Find where the given text appears and provide that cell's center as [X, Y] coordinate. 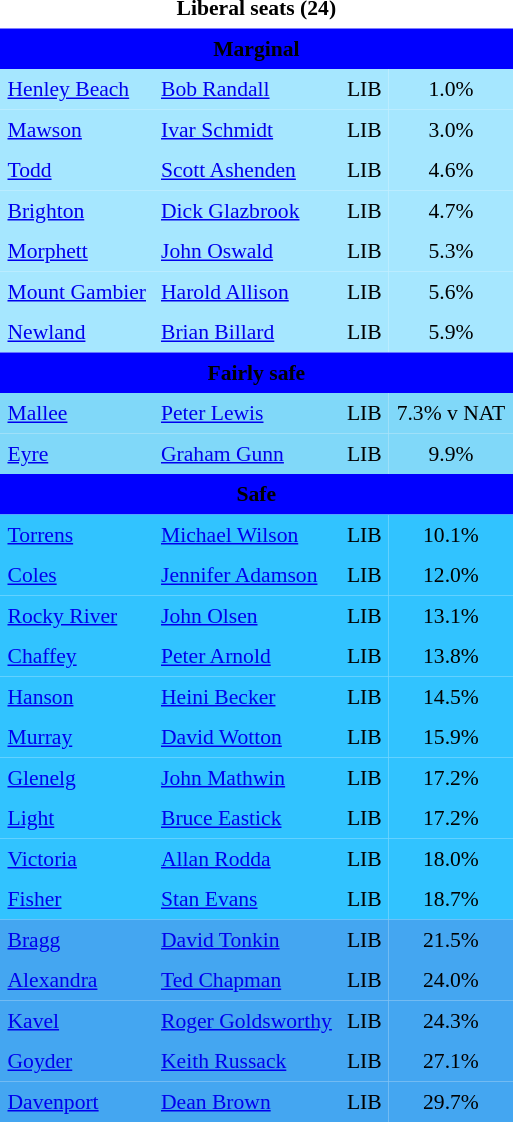
15.9% [451, 737]
Allan Rodda [246, 858]
Alexandra [76, 980]
Mawson [76, 129]
Jennifer Adamson [246, 575]
Henley Beach [76, 89]
Marginal [256, 48]
4.7% [451, 210]
29.7% [451, 1101]
Brighton [76, 210]
John Olsen [246, 615]
12.0% [451, 575]
27.1% [451, 1061]
Chaffey [76, 656]
5.6% [451, 291]
Keith Russack [246, 1061]
13.1% [451, 615]
Peter Lewis [246, 413]
Todd [76, 170]
Goyder [76, 1061]
Murray [76, 737]
4.6% [451, 170]
Hanson [76, 696]
21.5% [451, 939]
Rocky River [76, 615]
Kavel [76, 1020]
Peter Arnold [246, 656]
Torrens [76, 534]
Newland [76, 332]
13.8% [451, 656]
18.7% [451, 899]
9.9% [451, 453]
Heini Becker [246, 696]
Coles [76, 575]
7.3% v NAT [451, 413]
Safe [256, 494]
10.1% [451, 534]
John Oswald [246, 251]
John Mathwin [246, 777]
Glenelg [76, 777]
Dean Brown [246, 1101]
Bruce Eastick [246, 818]
24.3% [451, 1020]
1.0% [451, 89]
Mallee [76, 413]
Davenport [76, 1101]
Eyre [76, 453]
Bragg [76, 939]
Roger Goldsworthy [246, 1020]
Bob Randall [246, 89]
Ivar Schmidt [246, 129]
Morphett [76, 251]
Harold Allison [246, 291]
5.3% [451, 251]
Victoria [76, 858]
Mount Gambier [76, 291]
David Wotton [246, 737]
Brian Billard [246, 332]
Scott Ashenden [246, 170]
Stan Evans [246, 899]
David Tonkin [246, 939]
Fairly safe [256, 372]
Light [76, 818]
Michael Wilson [246, 534]
18.0% [451, 858]
5.9% [451, 332]
Dick Glazbrook [246, 210]
Ted Chapman [246, 980]
14.5% [451, 696]
24.0% [451, 980]
Graham Gunn [246, 453]
3.0% [451, 129]
Fisher [76, 899]
